Determine the (X, Y) coordinate at the center of the cell enclosing the given text.  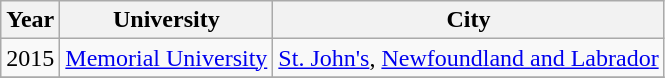
University (166, 20)
City (468, 20)
Year (30, 20)
Memorial University (166, 58)
2015 (30, 58)
St. John's, Newfoundland and Labrador (468, 58)
